Find where the given text appears and provide that cell's center as [X, Y] coordinate. 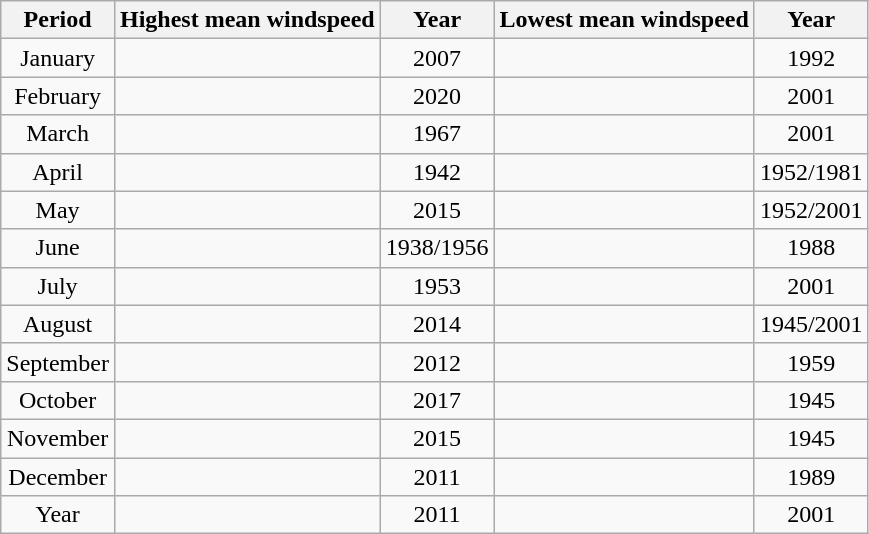
1959 [811, 362]
2017 [437, 400]
1992 [811, 58]
July [58, 286]
1988 [811, 248]
November [58, 438]
December [58, 477]
2012 [437, 362]
1989 [811, 477]
June [58, 248]
Highest mean windspeed [247, 20]
1967 [437, 134]
October [58, 400]
February [58, 96]
1952/2001 [811, 210]
August [58, 324]
1938/1956 [437, 248]
2020 [437, 96]
1953 [437, 286]
May [58, 210]
Lowest mean windspeed [624, 20]
March [58, 134]
1945/2001 [811, 324]
1942 [437, 172]
September [58, 362]
April [58, 172]
1952/1981 [811, 172]
2007 [437, 58]
2014 [437, 324]
January [58, 58]
Period [58, 20]
